Extract the (X, Y) coordinate from the center of the cell holding the provided text.  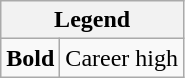
Career high (122, 58)
Legend (92, 20)
Bold (30, 58)
